Identify which cell holds the provided text, then report its [x, y] central coordinate. 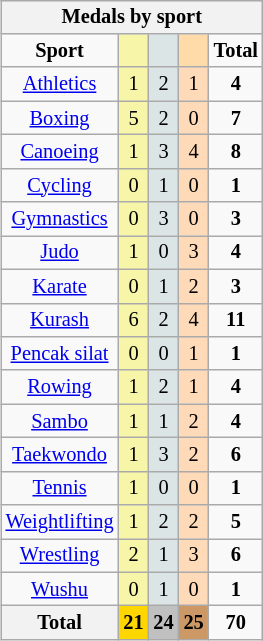
Medals by sport [132, 17]
Canoeing [60, 152]
Boxing [60, 118]
Wrestling [60, 556]
Taekwondo [60, 455]
Judo [60, 253]
Pencak silat [60, 354]
Kurash [60, 320]
Wushu [60, 589]
Athletics [60, 84]
24 [164, 623]
Sambo [60, 421]
11 [236, 320]
Karate [60, 286]
Sport [60, 51]
8 [236, 152]
Cycling [60, 185]
Rowing [60, 387]
21 [133, 623]
70 [236, 623]
7 [236, 118]
Gymnastics [60, 219]
Tennis [60, 488]
25 [194, 623]
Weightlifting [60, 522]
